Locate the cell with the specified text and output its (x, y) center coordinate. 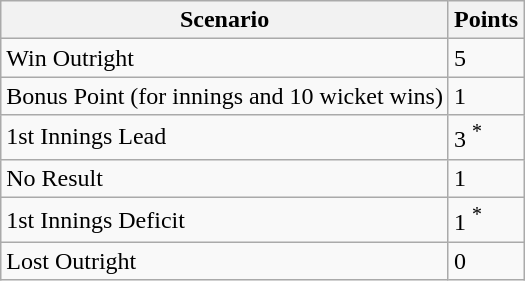
3 * (486, 138)
Scenario (225, 20)
No Result (225, 178)
Points (486, 20)
1 * (486, 220)
1st Innings Deficit (225, 220)
Bonus Point (for innings and 10 wicket wins) (225, 96)
Win Outright (225, 58)
Lost Outright (225, 261)
0 (486, 261)
1st Innings Lead (225, 138)
5 (486, 58)
